Extract the [X, Y] coordinate from the center of the cell holding the provided text.  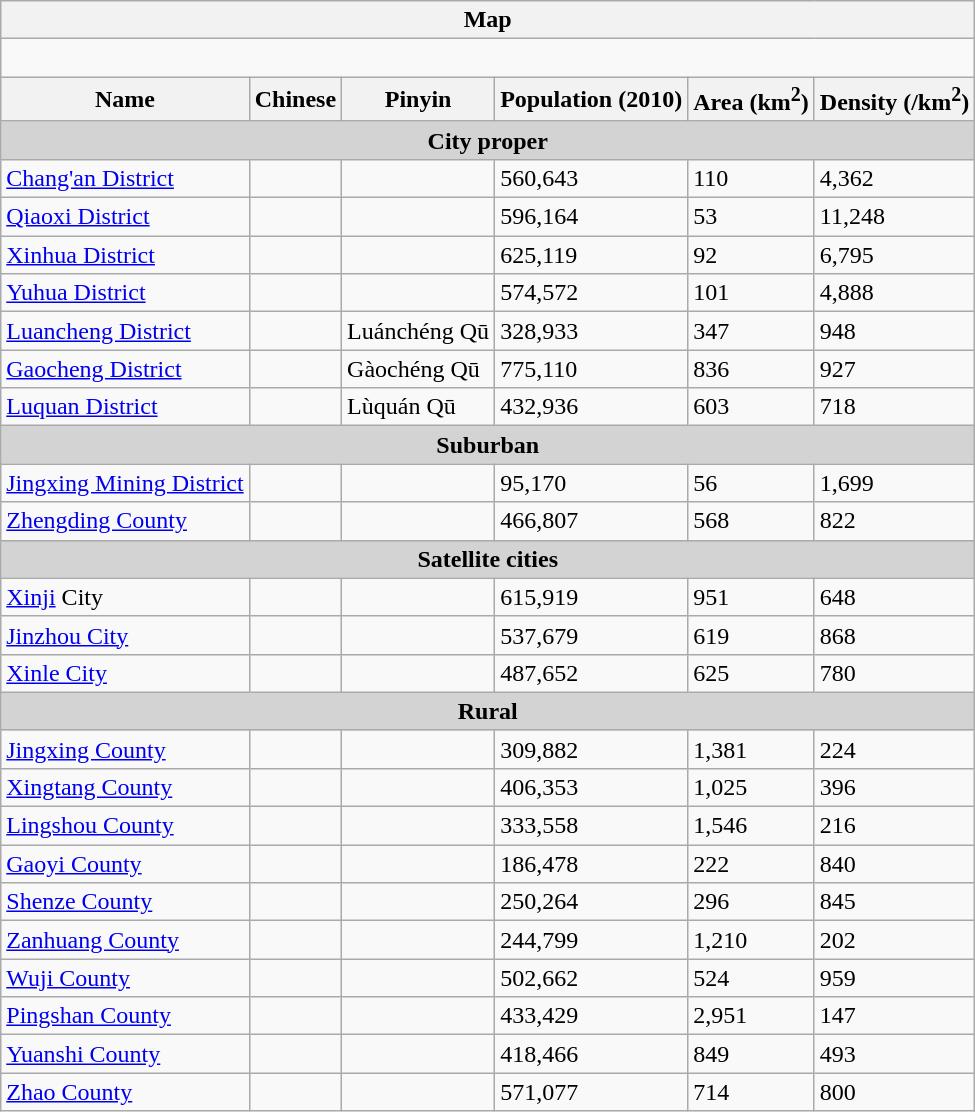
418,466 [592, 1054]
95,170 [592, 483]
951 [752, 597]
574,572 [592, 293]
Gàochéng Qū [418, 369]
487,652 [592, 673]
493 [894, 1054]
959 [894, 978]
Luancheng District [125, 331]
836 [752, 369]
347 [752, 331]
202 [894, 940]
244,799 [592, 940]
775,110 [592, 369]
4,888 [894, 293]
147 [894, 1016]
4,362 [894, 178]
Wuji County [125, 978]
432,936 [592, 407]
1,546 [752, 826]
Gaoyi County [125, 864]
Yuhua District [125, 293]
2,951 [752, 1016]
53 [752, 217]
560,643 [592, 178]
524 [752, 978]
6,795 [894, 255]
56 [752, 483]
Jingxing County [125, 749]
Lùquán Qū [418, 407]
845 [894, 902]
333,558 [592, 826]
11,248 [894, 217]
Pinyin [418, 100]
780 [894, 673]
City proper [488, 140]
615,919 [592, 597]
433,429 [592, 1016]
Chang'an District [125, 178]
596,164 [592, 217]
Satellite cities [488, 559]
868 [894, 635]
Zhengding County [125, 521]
Lingshou County [125, 826]
625,119 [592, 255]
296 [752, 902]
Shenze County [125, 902]
Zanhuang County [125, 940]
571,077 [592, 1092]
224 [894, 749]
328,933 [592, 331]
Population (2010) [592, 100]
Suburban [488, 445]
Name [125, 100]
Luquan District [125, 407]
537,679 [592, 635]
Chinese [295, 100]
250,264 [592, 902]
Area (km2) [752, 100]
718 [894, 407]
1,381 [752, 749]
822 [894, 521]
110 [752, 178]
840 [894, 864]
101 [752, 293]
186,478 [592, 864]
Map [488, 20]
Zhao County [125, 1092]
222 [752, 864]
Pingshan County [125, 1016]
Density (/km2) [894, 100]
849 [752, 1054]
927 [894, 369]
92 [752, 255]
Xingtang County [125, 787]
Jingxing Mining District [125, 483]
603 [752, 407]
Xinhua District [125, 255]
Gaocheng District [125, 369]
Luánchéng Qū [418, 331]
948 [894, 331]
Xinji City [125, 597]
Qiaoxi District [125, 217]
396 [894, 787]
619 [752, 635]
1,210 [752, 940]
216 [894, 826]
800 [894, 1092]
Jinzhou City [125, 635]
625 [752, 673]
Yuanshi County [125, 1054]
502,662 [592, 978]
309,882 [592, 749]
1,025 [752, 787]
406,353 [592, 787]
1,699 [894, 483]
466,807 [592, 521]
568 [752, 521]
648 [894, 597]
714 [752, 1092]
Rural [488, 711]
Xinle City [125, 673]
